Pinpoint the cell where the given text exists, returning its [X, Y] midpoint coordinate. 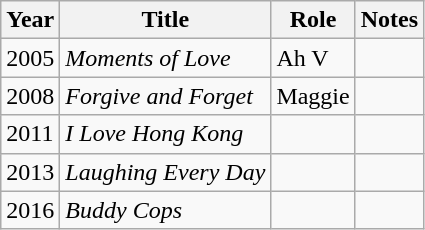
Moments of Love [166, 58]
2016 [30, 210]
I Love Hong Kong [166, 134]
2008 [30, 96]
Maggie [313, 96]
Forgive and Forget [166, 96]
Year [30, 20]
Title [166, 20]
Laughing Every Day [166, 172]
2011 [30, 134]
2005 [30, 58]
Role [313, 20]
Ah V [313, 58]
Buddy Cops [166, 210]
Notes [389, 20]
2013 [30, 172]
